From the cell containing the given text, extract its center point as [x, y] coordinate. 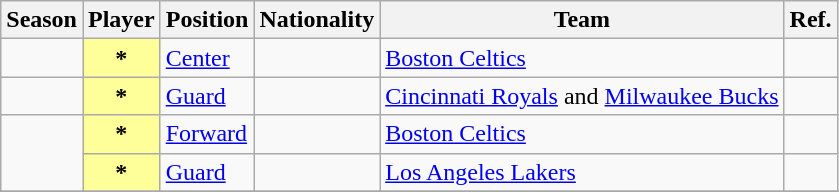
Team [582, 20]
Season [42, 20]
Position [207, 20]
Player [121, 20]
Center [207, 58]
Cincinnati Royals and Milwaukee Bucks [582, 96]
Los Angeles Lakers [582, 172]
Ref. [810, 20]
Forward [207, 134]
Nationality [317, 20]
